Determine the (X, Y) coordinate at the center of the cell enclosing the given text.  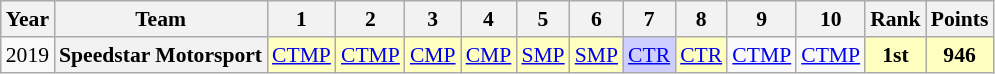
6 (596, 19)
4 (489, 19)
Rank (896, 19)
1 (302, 19)
Points (960, 19)
1st (896, 55)
Year (28, 19)
9 (762, 19)
2 (370, 19)
Team (160, 19)
10 (830, 19)
3 (433, 19)
946 (960, 55)
8 (701, 19)
Speedstar Motorsport (160, 55)
5 (542, 19)
2019 (28, 55)
7 (649, 19)
